Detect which cell encompasses the target text, then output its (x, y) center coordinate. 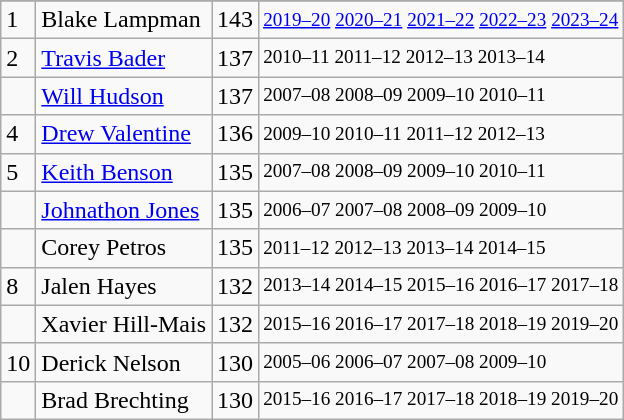
136 (236, 134)
1 (18, 20)
Will Hudson (124, 96)
Brad Brechting (124, 400)
10 (18, 362)
4 (18, 134)
Xavier Hill-Mais (124, 324)
2009–10 2010–11 2011–12 2012–13 (441, 134)
143 (236, 20)
Corey Petros (124, 248)
Jalen Hayes (124, 286)
Keith Benson (124, 172)
2011–12 2012–13 2013–14 2014–15 (441, 248)
2019–20 2020–21 2021–22 2022–23 2023–24 (441, 20)
Travis Bader (124, 58)
2 (18, 58)
8 (18, 286)
2013–14 2014–15 2015–16 2016–17 2017–18 (441, 286)
Drew Valentine (124, 134)
Johnathon Jones (124, 210)
2005–06 2006–07 2007–08 2009–10 (441, 362)
5 (18, 172)
2006–07 2007–08 2008–09 2009–10 (441, 210)
Blake Lampman (124, 20)
Derick Nelson (124, 362)
2010–11 2011–12 2012–13 2013–14 (441, 58)
